From the cell containing the given text, extract its center point as [X, Y] coordinate. 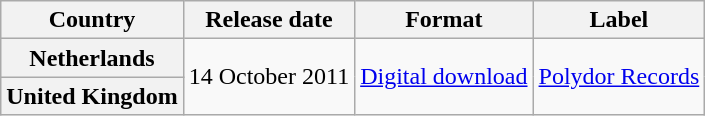
United Kingdom [92, 96]
Digital download [444, 77]
Release date [268, 20]
Format [444, 20]
Netherlands [92, 58]
Label [619, 20]
Country [92, 20]
14 October 2011 [268, 77]
Polydor Records [619, 77]
